Pinpoint the cell where the given text exists, returning its (x, y) midpoint coordinate. 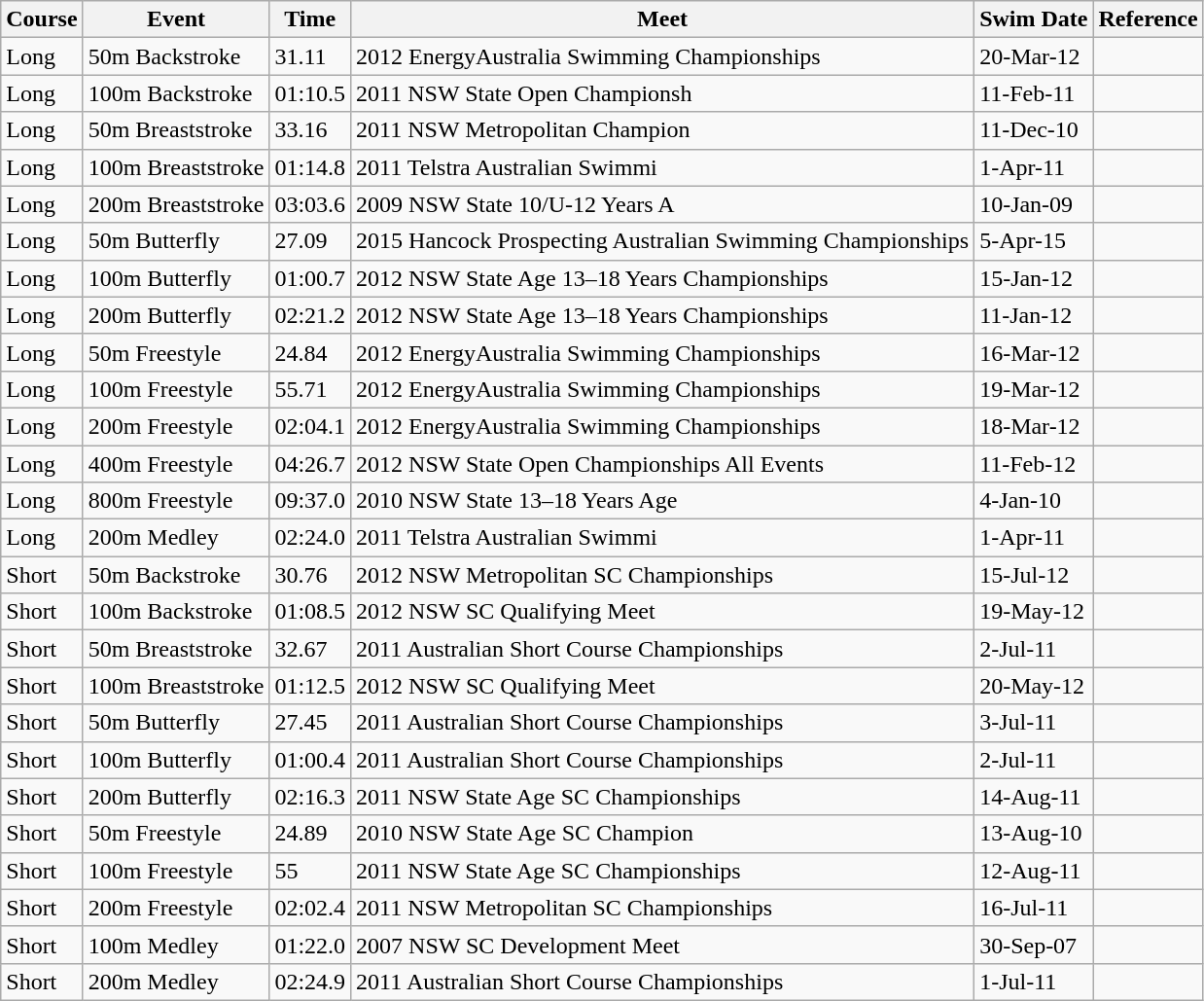
2010 NSW State Age SC Champion (663, 834)
4-Jan-10 (1034, 501)
15-Jan-12 (1034, 278)
55.71 (310, 389)
11-Feb-12 (1034, 464)
02:24.9 (310, 982)
01:14.8 (310, 167)
02:02.4 (310, 908)
24.84 (310, 352)
02:16.3 (310, 797)
01:00.4 (310, 760)
11-Dec-10 (1034, 130)
400m Freestyle (176, 464)
19-Mar-12 (1034, 389)
19-May-12 (1034, 612)
09:37.0 (310, 501)
02:04.1 (310, 426)
11-Jan-12 (1034, 315)
31.11 (310, 56)
16-Jul-11 (1034, 908)
24.89 (310, 834)
27.45 (310, 723)
1-Jul-11 (1034, 982)
01:00.7 (310, 278)
33.16 (310, 130)
Event (176, 19)
2012 NSW Metropolitan SC Championships (663, 575)
100m Medley (176, 945)
Reference (1148, 19)
2015 Hancock Prospecting Australian Swimming Championships (663, 241)
04:26.7 (310, 464)
01:22.0 (310, 945)
5-Apr-15 (1034, 241)
15-Jul-12 (1034, 575)
2007 NSW SC Development Meet (663, 945)
20-Mar-12 (1034, 56)
20-May-12 (1034, 686)
Course (42, 19)
Meet (663, 19)
Time (310, 19)
55 (310, 871)
200m Breaststroke (176, 204)
2011 NSW Metropolitan Champion (663, 130)
27.09 (310, 241)
11-Feb-11 (1034, 93)
02:21.2 (310, 315)
02:24.0 (310, 538)
2009 NSW State 10/U-12 Years A (663, 204)
800m Freestyle (176, 501)
13-Aug-10 (1034, 834)
18-Mar-12 (1034, 426)
30.76 (310, 575)
2012 NSW State Open Championships All Events (663, 464)
3-Jul-11 (1034, 723)
2011 NSW Metropolitan SC Championships (663, 908)
2011 NSW State Open Championsh (663, 93)
01:10.5 (310, 93)
01:12.5 (310, 686)
32.67 (310, 649)
16-Mar-12 (1034, 352)
01:08.5 (310, 612)
03:03.6 (310, 204)
10-Jan-09 (1034, 204)
2010 NSW State 13–18 Years Age (663, 501)
30-Sep-07 (1034, 945)
Swim Date (1034, 19)
12-Aug-11 (1034, 871)
14-Aug-11 (1034, 797)
